Return the [X, Y] coordinate for the center point of the cell that contains the specified text.  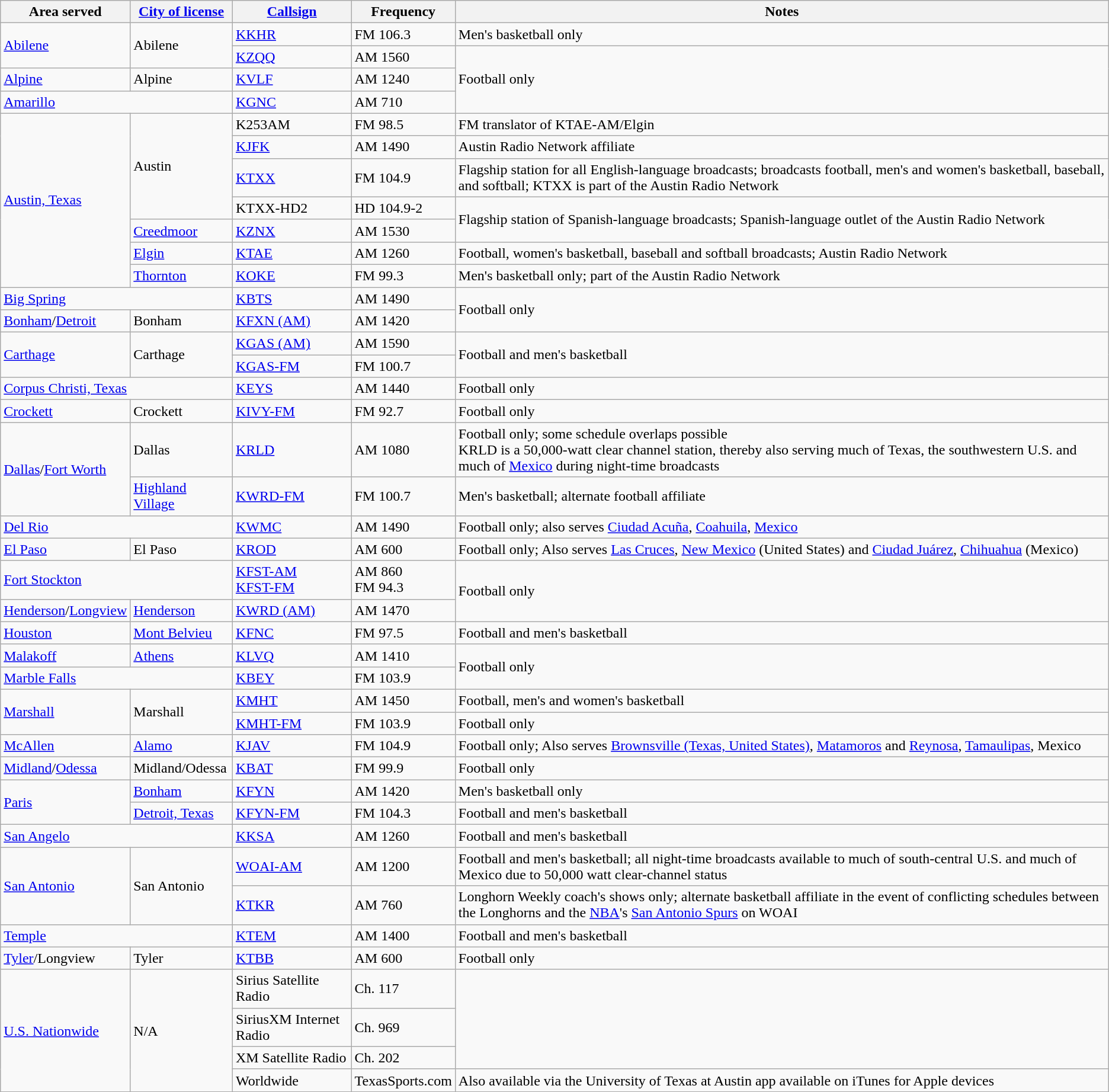
KBTS [291, 298]
Malakoff [65, 655]
Also available via the University of Texas at Austin app available on iTunes for Apple devices [782, 1080]
KZNX [291, 230]
FM 92.7 [403, 411]
KFST-AM KFST-FM [291, 579]
Football only; Also serves Las Cruces, New Mexico (United States) and Ciudad Juárez, Chihuahua (Mexico) [782, 549]
KIVY-FM [291, 411]
KTXX [291, 178]
AM 1560 [403, 57]
KWRD (AM) [291, 610]
AM 1450 [403, 700]
Tyler/Longview [65, 958]
Highland Village [181, 497]
XM Satellite Radio [291, 1058]
Henderson/Longview [65, 610]
KRLD [291, 450]
KEYS [291, 389]
HD 104.9-2 [403, 208]
FM 99.3 [403, 276]
Football, women's basketball, baseball and softball broadcasts; Austin Radio Network [782, 253]
Alamo [181, 746]
AM 1440 [403, 389]
FM 97.5 [403, 633]
FM translator of KTAE-AM/Elgin [782, 124]
KOKE [291, 276]
Henderson [181, 610]
KTAE [291, 253]
KJFK [291, 147]
Football, men's and women's basketball [782, 700]
KLVQ [291, 655]
AM 1400 [403, 936]
TexasSports.com [403, 1080]
AM 1240 [403, 79]
Frequency [403, 12]
AM 760 [403, 905]
U.S. Nationwide [65, 1030]
Callsign [291, 12]
Austin [181, 166]
Austin Radio Network affiliate [782, 147]
FM 99.9 [403, 768]
KTEM [291, 936]
KVLF [291, 79]
Men's basketball only; part of the Austin Radio Network [782, 276]
KBEY [291, 678]
FM 98.5 [403, 124]
Men's basketball; alternate football affiliate [782, 497]
Ch. 969 [403, 1027]
KWRD-FM [291, 497]
KMHT-FM [291, 723]
FM 106.3 [403, 34]
KKHR [291, 34]
KMHT [291, 700]
KKSA [291, 836]
Tyler [181, 958]
KJAV [291, 746]
Corpus Christi, Texas [117, 389]
Dallas/Fort Worth [65, 469]
WOAI-AM [291, 866]
AM 1200 [403, 866]
Football only; Also serves Brownsville (Texas, United States), Matamoros and Reynosa, Tamaulipas, Mexico [782, 746]
San Angelo [117, 836]
KTXX-HD2 [291, 208]
McAllen [65, 746]
Area served [65, 12]
KTBB [291, 958]
AM 710 [403, 102]
Austin, Texas [65, 200]
Mont Belvieu [181, 633]
AM 1410 [403, 655]
Dallas [181, 450]
Creedmoor [181, 230]
Sirius Satellite Radio [291, 988]
KFYN-FM [291, 814]
KGAS-FM [291, 366]
AM 1080 [403, 450]
Big Spring [117, 298]
City of license [181, 12]
Marble Falls [117, 678]
Fort Stockton [117, 579]
Ch. 117 [403, 988]
KWMC [291, 527]
Bonham/Detroit [65, 321]
KGNC [291, 102]
KFXN (AM) [291, 321]
Athens [181, 655]
SiriusXM Internet Radio [291, 1027]
AM 1590 [403, 344]
Thornton [181, 276]
AM 1530 [403, 230]
Elgin [181, 253]
Detroit, Texas [181, 814]
KBAT [291, 768]
Amarillo [117, 102]
Flagship station of Spanish-language broadcasts; Spanish-language outlet of the Austin Radio Network [782, 219]
Temple [117, 936]
KFYN [291, 791]
FM 104.3 [403, 814]
AM 860 FM 94.3 [403, 579]
AM 1470 [403, 610]
Paris [65, 802]
KGAS (AM) [291, 344]
K253AM [291, 124]
Football only; also serves Ciudad Acuña, Coahuila, Mexico [782, 527]
N/A [181, 1030]
KFNC [291, 633]
Del Rio [117, 527]
Ch. 202 [403, 1058]
KZQQ [291, 57]
Houston [65, 633]
KTKR [291, 905]
Notes [782, 12]
KROD [291, 549]
Worldwide [291, 1080]
